Return the (X, Y) coordinate for the center point of the cell that contains the specified text.  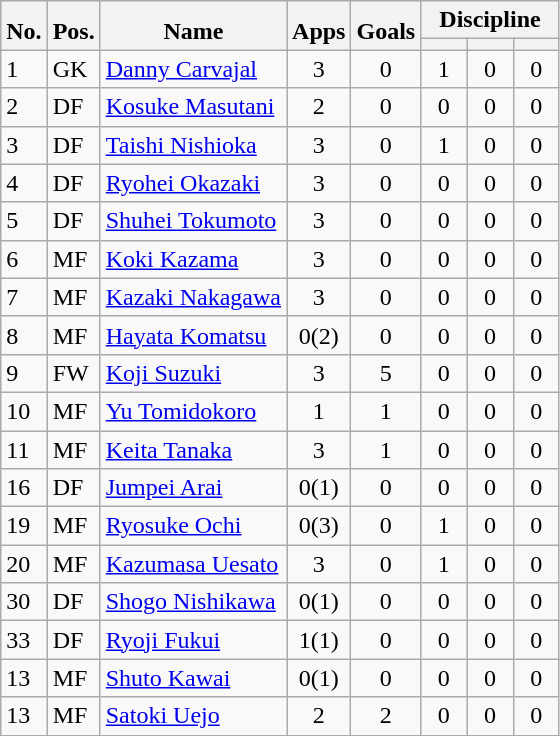
11 (24, 449)
Kazaki Nakagawa (193, 297)
Keita Tanaka (193, 449)
10 (24, 411)
Goals (386, 26)
8 (24, 335)
Satoki Uejo (193, 716)
33 (24, 640)
Shuhei Tokumoto (193, 221)
1(1) (319, 640)
20 (24, 564)
30 (24, 602)
Shogo Nishikawa (193, 602)
9 (24, 373)
Yu Tomidokoro (193, 411)
19 (24, 526)
6 (24, 259)
Name (193, 26)
Kosuke Masutani (193, 107)
Discipline (490, 20)
FW (74, 373)
Koji Suzuki (193, 373)
Koki Kazama (193, 259)
16 (24, 488)
Kazumasa Uesato (193, 564)
Ryohei Okazaki (193, 183)
No. (24, 26)
4 (24, 183)
Shuto Kawai (193, 678)
Pos. (74, 26)
Jumpei Arai (193, 488)
Danny Carvajal (193, 69)
GK (74, 69)
Ryosuke Ochi (193, 526)
Hayata Komatsu (193, 335)
0(2) (319, 335)
7 (24, 297)
0(3) (319, 526)
Apps (319, 26)
Taishi Nishioka (193, 145)
Ryoji Fukui (193, 640)
